Find where the given text appears and provide that cell's center as [X, Y] coordinate. 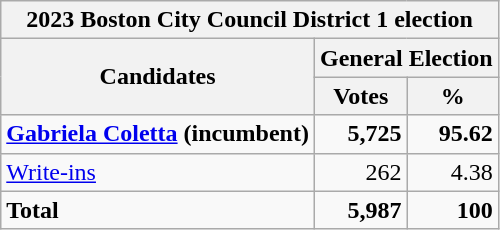
Total [158, 210]
Candidates [158, 77]
4.38 [452, 172]
5,725 [360, 134]
2023 Boston City Council District 1 election [250, 20]
Votes [360, 96]
100 [452, 210]
Write-ins [158, 172]
General Election [406, 58]
Gabriela Coletta (incumbent) [158, 134]
5,987 [360, 210]
95.62 [452, 134]
% [452, 96]
262 [360, 172]
